Pinpoint the cell where the given text exists, returning its [X, Y] midpoint coordinate. 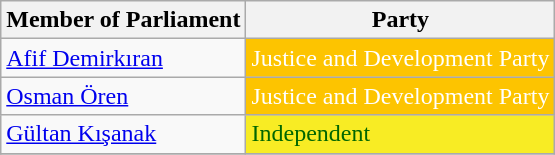
Osman Ören [124, 96]
Member of Parliament [124, 20]
Independent [400, 134]
Gültan Kışanak [124, 134]
Party [400, 20]
Afif Demirkıran [124, 58]
